Provide the [X, Y] coordinate of the cell's center where the given text is located.  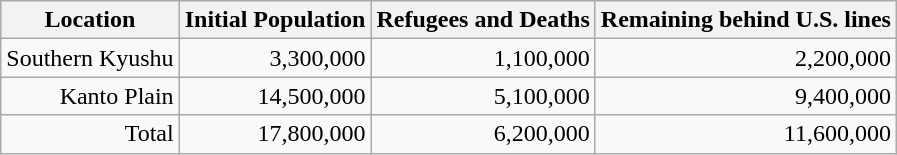
Kanto Plain [90, 96]
Refugees and Deaths [483, 20]
Southern Kyushu [90, 58]
Initial Population [275, 20]
9,400,000 [746, 96]
Location [90, 20]
5,100,000 [483, 96]
2,200,000 [746, 58]
11,600,000 [746, 134]
6,200,000 [483, 134]
1,100,000 [483, 58]
14,500,000 [275, 96]
3,300,000 [275, 58]
Remaining behind U.S. lines [746, 20]
Total [90, 134]
17,800,000 [275, 134]
